Capture the cell that displays the provided text and extract its [x, y] central coordinate. 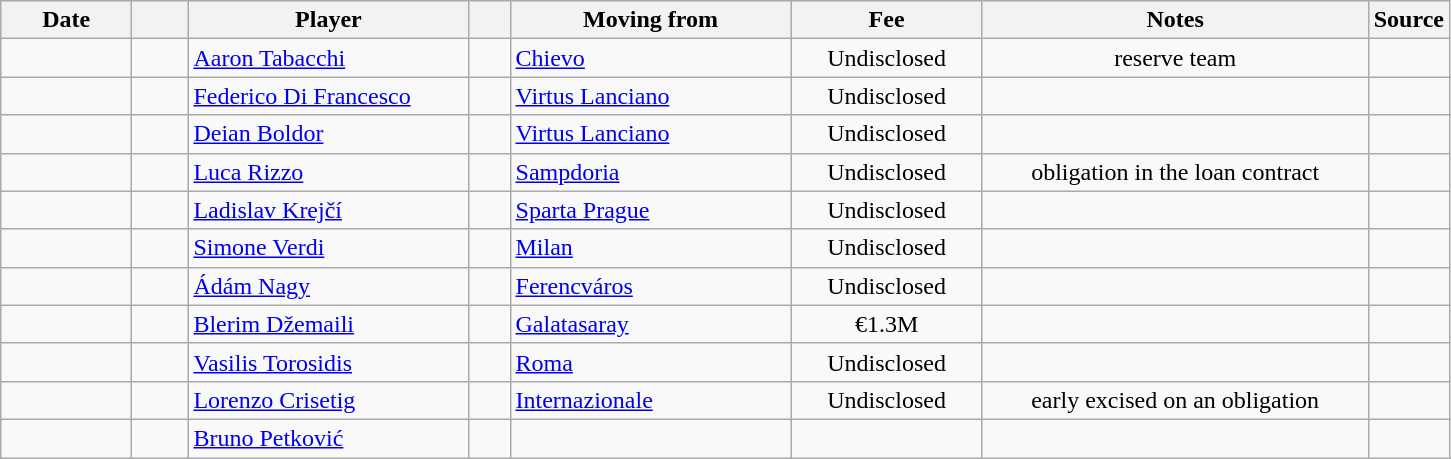
Chievo [650, 58]
reserve team [1175, 58]
Moving from [650, 20]
early excised on an obligation [1175, 400]
Galatasaray [650, 324]
obligation in the loan contract [1175, 172]
Sparta Prague [650, 210]
Simone Verdi [328, 248]
Source [1408, 20]
Ferencváros [650, 286]
Ladislav Krejčí [328, 210]
Federico Di Francesco [328, 96]
Ádám Nagy [328, 286]
€1.3M [886, 324]
Internazionale [650, 400]
Blerim Džemaili [328, 324]
Deian Boldor [328, 134]
Vasilis Torosidis [328, 362]
Player [328, 20]
Aaron Tabacchi [328, 58]
Luca Rizzo [328, 172]
Date [66, 20]
Lorenzo Crisetig [328, 400]
Sampdoria [650, 172]
Roma [650, 362]
Milan [650, 248]
Notes [1175, 20]
Bruno Petković [328, 438]
Fee [886, 20]
